Find where the given text appears and provide that cell's center as (x, y) coordinate. 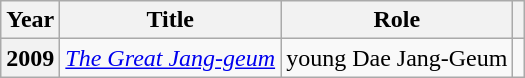
2009 (30, 58)
Year (30, 20)
Title (170, 20)
young Dae Jang-Geum (397, 58)
The Great Jang-geum (170, 58)
Role (397, 20)
